Determine the (x, y) coordinate at the center of the cell enclosing the given text.  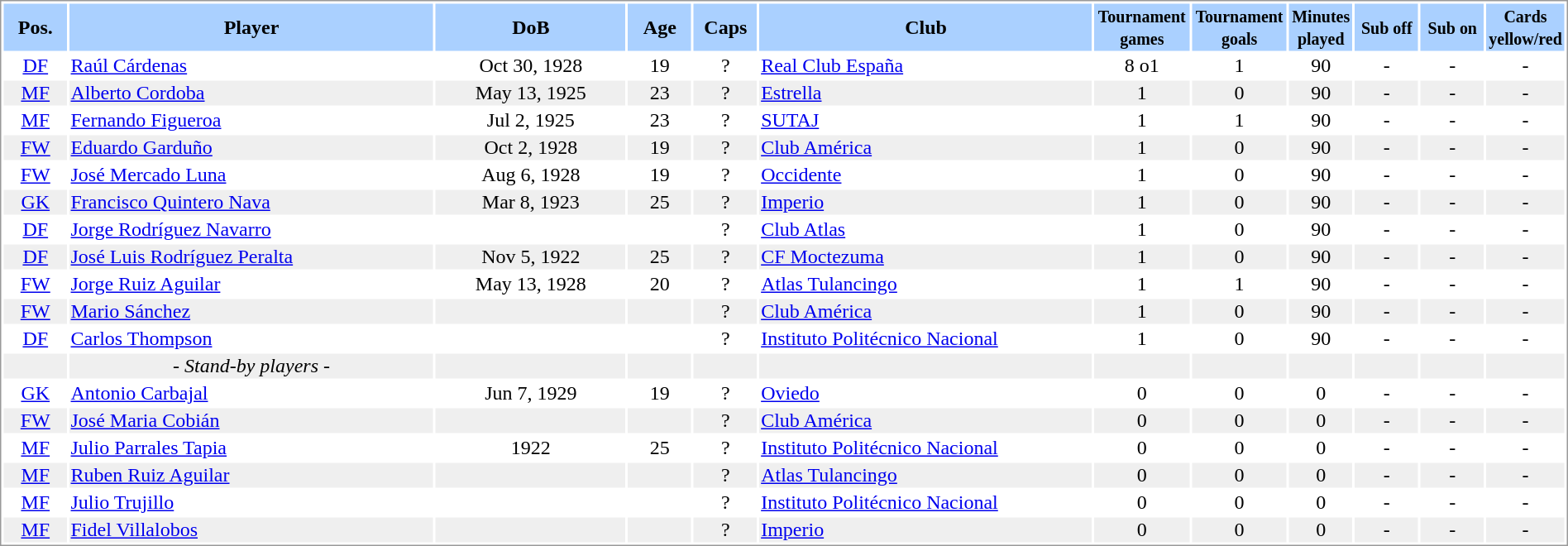
Francisco Quintero Nava (251, 203)
Julio Parrales Tapia (251, 448)
SUTAJ (926, 120)
José Mercado Luna (251, 175)
Antonio Carbajal (251, 393)
Alberto Cordoba (251, 93)
Tournamentgoals (1239, 26)
Oct 30, 1928 (531, 65)
Jun 7, 1929 (531, 393)
Nov 5, 1922 (531, 257)
CF Moctezuma (926, 257)
May 13, 1928 (531, 284)
Occidente (926, 175)
Sub off (1386, 26)
May 13, 1925 (531, 93)
Tournamentgames (1141, 26)
Club Atlas (926, 229)
Mar 8, 1923 (531, 203)
Ruben Ruiz Aguilar (251, 476)
Carlos Thompson (251, 338)
Aug 6, 1928 (531, 175)
Minutesplayed (1322, 26)
Jul 2, 1925 (531, 120)
Julio Trujillo (251, 502)
José Luis Rodríguez Peralta (251, 257)
Fidel Villalobos (251, 530)
Fernando Figueroa (251, 120)
Sub on (1452, 26)
Player (251, 26)
Cardsyellow/red (1526, 26)
Mario Sánchez (251, 312)
Caps (726, 26)
Pos. (35, 26)
- Stand-by players - (251, 366)
20 (660, 284)
Age (660, 26)
Eduardo Garduño (251, 148)
Oviedo (926, 393)
8 o1 (1141, 65)
Real Club España (926, 65)
Jorge Ruiz Aguilar (251, 284)
Raúl Cárdenas (251, 65)
DoB (531, 26)
José Maria Cobián (251, 421)
Club (926, 26)
Estrella (926, 93)
Oct 2, 1928 (531, 148)
Jorge Rodríguez Navarro (251, 229)
1922 (531, 448)
